Scan for the cell matching the given text and deliver its (X, Y) coordinate at center. 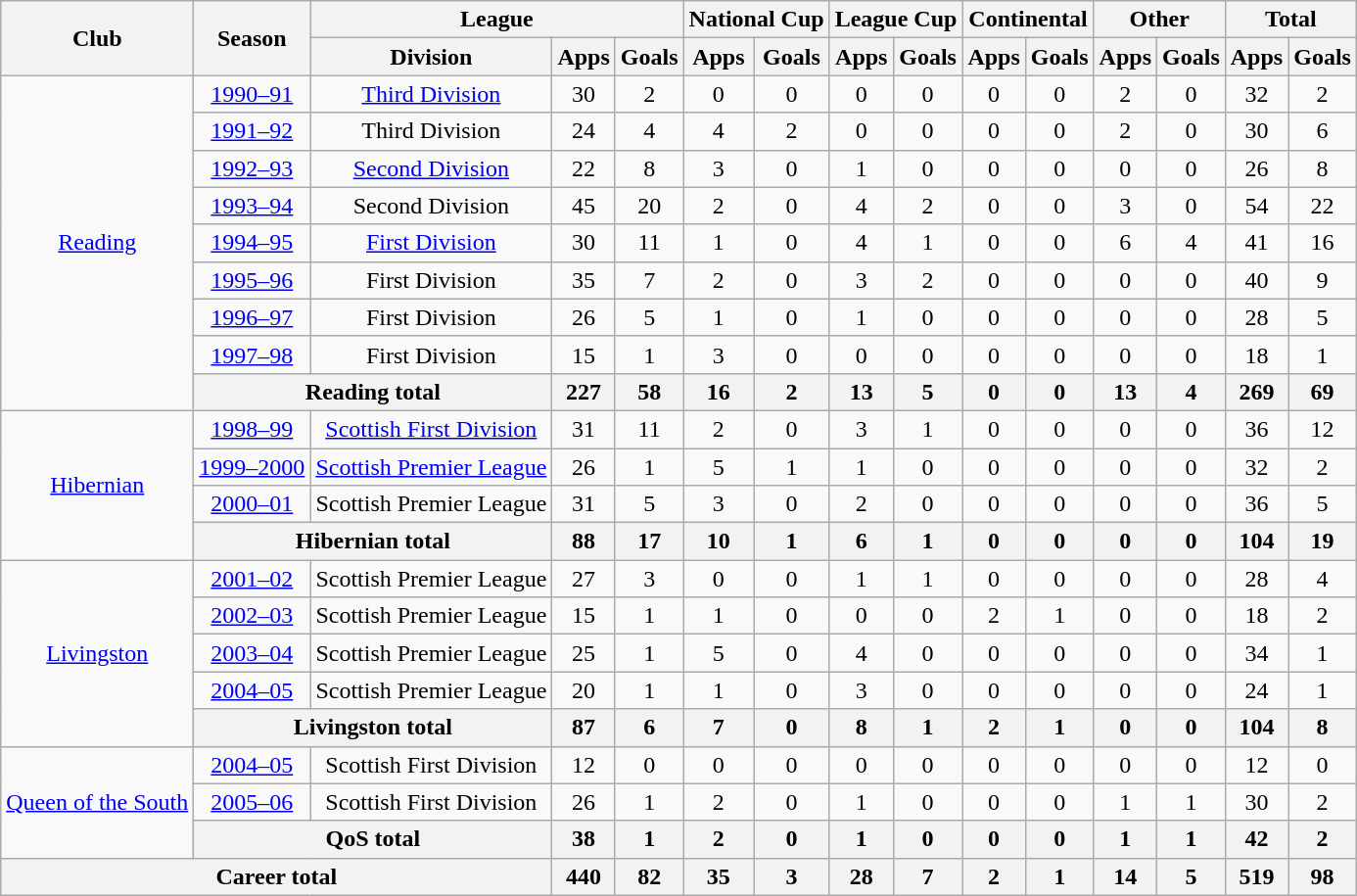
Total (1290, 20)
14 (1125, 876)
2001–02 (253, 579)
Season (253, 38)
Queen of the South (98, 802)
98 (1323, 876)
Livingston (98, 653)
National Cup (756, 20)
9 (1323, 280)
519 (1256, 876)
2003–04 (253, 653)
2005–06 (253, 802)
1996–97 (253, 317)
269 (1256, 392)
Club (98, 38)
1994–95 (253, 243)
League Cup (896, 20)
38 (584, 839)
Division (431, 57)
2000–01 (253, 504)
45 (584, 206)
42 (1256, 839)
1997–98 (253, 354)
19 (1323, 542)
Reading total (373, 392)
440 (584, 876)
Career total (276, 876)
40 (1256, 280)
Other (1159, 20)
1991–92 (253, 131)
1999–2000 (253, 467)
41 (1256, 243)
58 (649, 392)
88 (584, 542)
Continental (1028, 20)
87 (584, 728)
Livingston total (373, 728)
10 (719, 542)
1993–94 (253, 206)
25 (584, 653)
1995–96 (253, 280)
2002–03 (253, 616)
82 (649, 876)
Reading (98, 243)
Hibernian (98, 485)
69 (1323, 392)
17 (649, 542)
1990–91 (253, 94)
27 (584, 579)
1992–93 (253, 168)
227 (584, 392)
Hibernian total (373, 542)
1998–99 (253, 429)
League (497, 20)
QoS total (373, 839)
34 (1256, 653)
54 (1256, 206)
